Determine the (X, Y) coordinate at the center of the cell enclosing the given text.  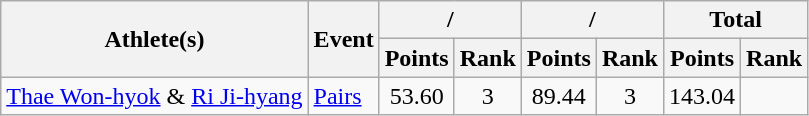
Pairs (344, 96)
Total (735, 20)
143.04 (702, 96)
Thae Won-hyok & Ri Ji-hyang (154, 96)
Athlete(s) (154, 39)
89.44 (558, 96)
Event (344, 39)
53.60 (416, 96)
